Identify which cell holds the provided text, then report its (x, y) central coordinate. 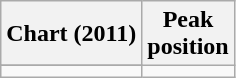
Peakposition (188, 34)
Chart (2011) (72, 34)
